Search for the cell housing the specified text and yield its (X, Y) center coordinate. 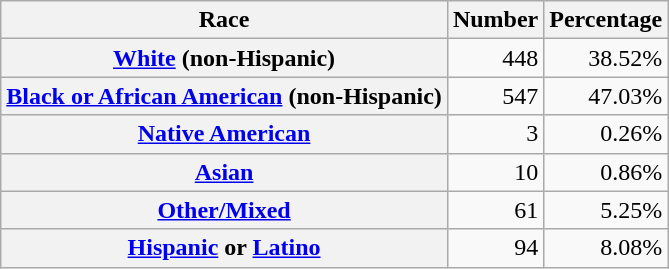
94 (495, 248)
Asian (224, 172)
Race (224, 20)
0.26% (606, 134)
0.86% (606, 172)
Hispanic or Latino (224, 248)
Number (495, 20)
Native American (224, 134)
47.03% (606, 96)
38.52% (606, 58)
8.08% (606, 248)
Black or African American (non-Hispanic) (224, 96)
10 (495, 172)
Other/Mixed (224, 210)
5.25% (606, 210)
547 (495, 96)
Percentage (606, 20)
3 (495, 134)
61 (495, 210)
448 (495, 58)
White (non-Hispanic) (224, 58)
